Provide the (x, y) coordinate of the cell's center where the given text is located.  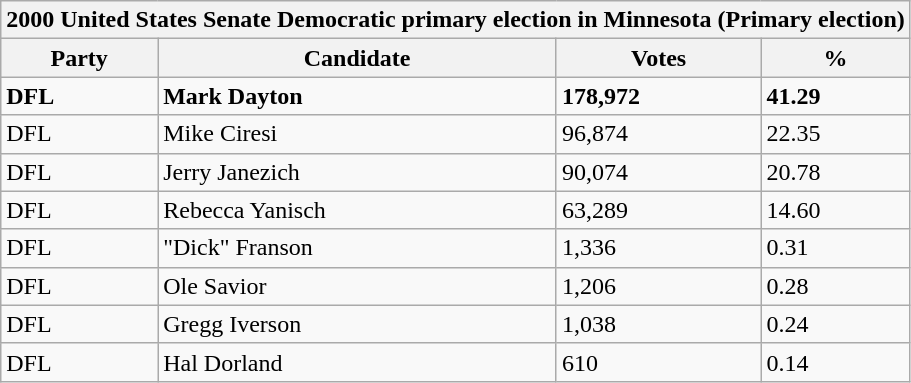
"Dick" Franson (358, 248)
1,206 (658, 286)
90,074 (658, 172)
Hal Dorland (358, 362)
1,336 (658, 248)
610 (658, 362)
Jerry Janezich (358, 172)
41.29 (836, 96)
2000 United States Senate Democratic primary election in Minnesota (Primary election) (456, 20)
Votes (658, 58)
0.31 (836, 248)
63,289 (658, 210)
0.28 (836, 286)
178,972 (658, 96)
1,038 (658, 324)
0.24 (836, 324)
% (836, 58)
Mark Dayton (358, 96)
Ole Savior (358, 286)
Mike Ciresi (358, 134)
0.14 (836, 362)
Party (80, 58)
14.60 (836, 210)
Gregg Iverson (358, 324)
Rebecca Yanisch (358, 210)
22.35 (836, 134)
20.78 (836, 172)
96,874 (658, 134)
Candidate (358, 58)
